Identify which cell holds the provided text, then report its (x, y) central coordinate. 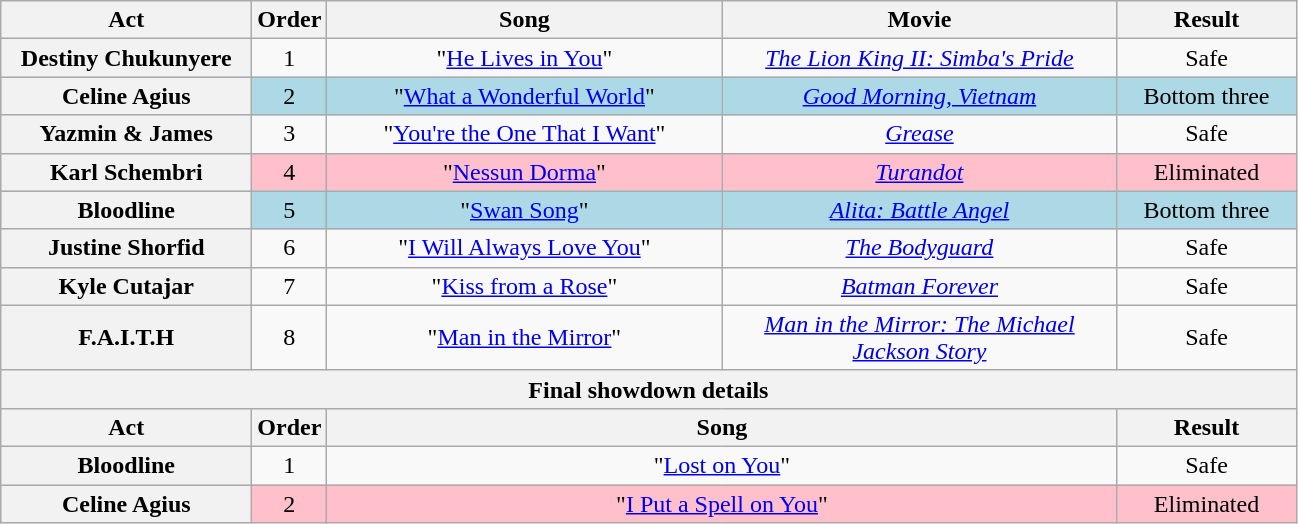
6 (290, 248)
Final showdown details (648, 389)
Destiny Chukunyere (126, 58)
4 (290, 172)
"Kiss from a Rose" (524, 286)
Turandot (920, 172)
Karl Schembri (126, 172)
Yazmin & James (126, 134)
"I Will Always Love You" (524, 248)
5 (290, 210)
Kyle Cutajar (126, 286)
3 (290, 134)
The Lion King II: Simba's Pride (920, 58)
"Lost on You" (722, 465)
"What a Wonderful World" (524, 96)
"Swan Song" (524, 210)
Batman Forever (920, 286)
"You're the One That I Want" (524, 134)
"I Put a Spell on You" (722, 503)
Man in the Mirror: The Michael Jackson Story (920, 338)
Movie (920, 20)
Alita: Battle Angel (920, 210)
Grease (920, 134)
The Bodyguard (920, 248)
"Man in the Mirror" (524, 338)
Justine Shorfid (126, 248)
F.A.I.T.H (126, 338)
8 (290, 338)
"Nessun Dorma" (524, 172)
"He Lives in You" (524, 58)
Good Morning, Vietnam (920, 96)
7 (290, 286)
